Extract the (X, Y) coordinate from the center of the cell holding the provided text.  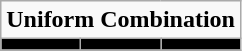
Uniform Combination (121, 20)
